Search for the cell housing the specified text and yield its (x, y) center coordinate. 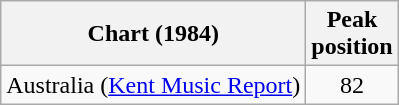
Peakposition (352, 34)
82 (352, 85)
Australia (Kent Music Report) (154, 85)
Chart (1984) (154, 34)
